Locate the cell with the specified text and output its [X, Y] center coordinate. 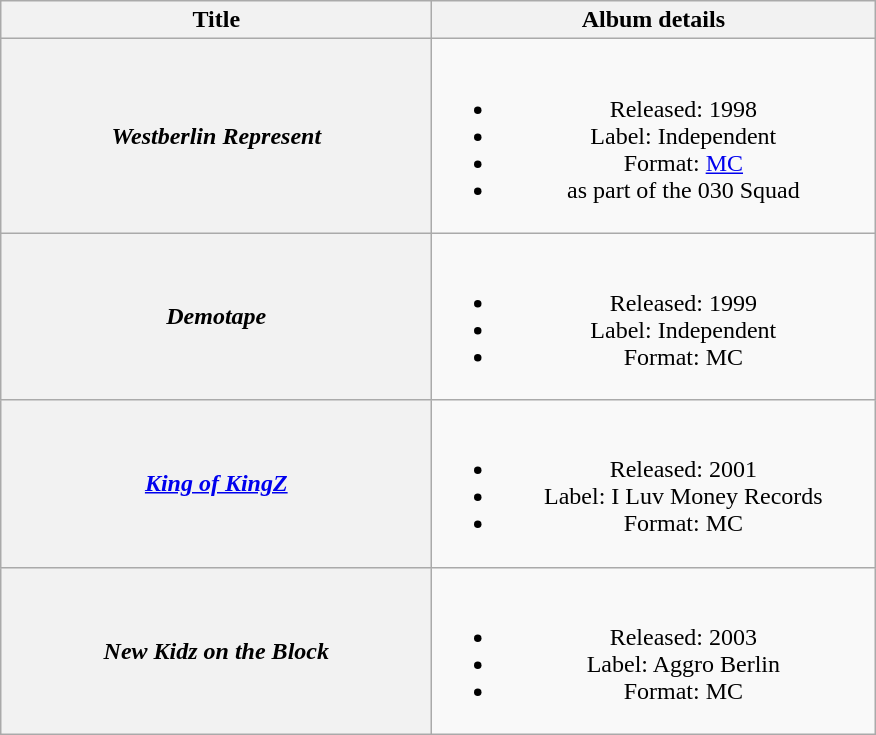
Released: 1999Label: IndependentFormat: MC [654, 316]
Westberlin Represent [216, 136]
Released: 2003Label: Aggro BerlinFormat: MC [654, 650]
New Kidz on the Block [216, 650]
Released: 1998Label: IndependentFormat: MCas part of the 030 Squad [654, 136]
Album details [654, 20]
Title [216, 20]
King of KingZ [216, 484]
Released: 2001Label: I Luv Money RecordsFormat: MC [654, 484]
Demotape [216, 316]
